Extract the (X, Y) coordinate from the center of the cell holding the provided text.  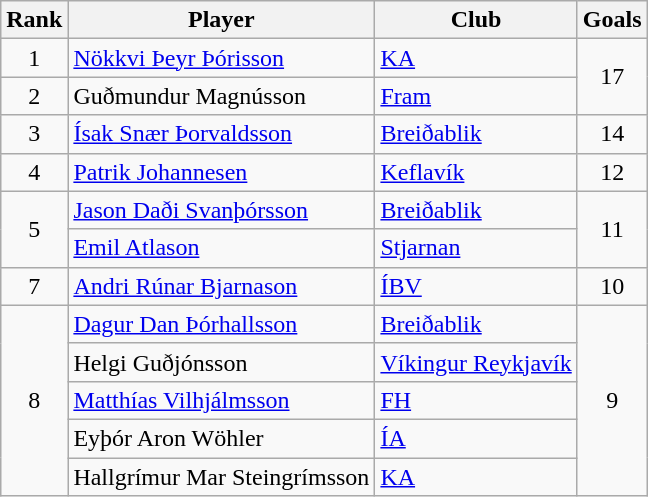
11 (612, 229)
8 (34, 400)
Dagur Dan Þórhallsson (222, 324)
Fram (476, 96)
10 (612, 286)
Eyþór Aron Wöhler (222, 438)
Matthías Vilhjálmsson (222, 400)
Helgi Guðjónsson (222, 362)
Víkingur Reykjavík (476, 362)
Keflavík (476, 172)
Patrik Johannesen (222, 172)
FH (476, 400)
ÍBV (476, 286)
7 (34, 286)
9 (612, 400)
Guðmundur Magnússon (222, 96)
Andri Rúnar Bjarnason (222, 286)
Hallgrímur Mar Steingrímsson (222, 477)
Jason Daði Svanþórsson (222, 210)
Club (476, 20)
Goals (612, 20)
2 (34, 96)
ÍA (476, 438)
Ísak Snær Þorvaldsson (222, 134)
Player (222, 20)
14 (612, 134)
Emil Atlason (222, 248)
Rank (34, 20)
3 (34, 134)
12 (612, 172)
17 (612, 77)
Nökkvi Þeyr Þórisson (222, 58)
4 (34, 172)
Stjarnan (476, 248)
5 (34, 229)
1 (34, 58)
